Determine the [x, y] coordinate at the center of the cell enclosing the given text.  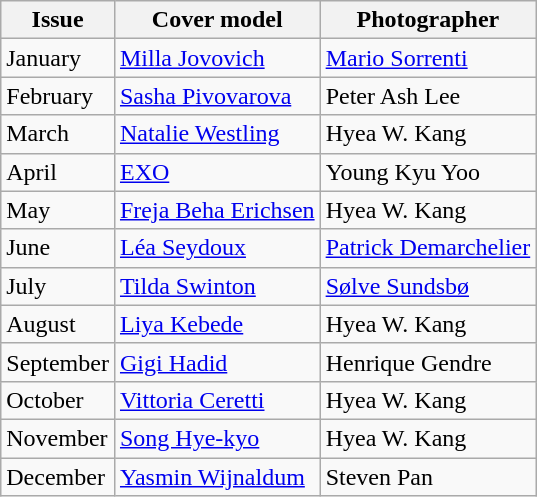
Liya Kebede [217, 324]
Léa Seydoux [217, 248]
Henrique Gendre [428, 362]
Sølve Sundsbø [428, 286]
February [58, 96]
Song Hye-kyo [217, 438]
Young Kyu Yoo [428, 172]
Cover model [217, 20]
October [58, 400]
January [58, 58]
April [58, 172]
September [58, 362]
June [58, 248]
May [58, 210]
Peter Ash Lee [428, 96]
Patrick Demarchelier [428, 248]
Sasha Pivovarova [217, 96]
Tilda Swinton [217, 286]
December [58, 477]
Yasmin Wijnaldum [217, 477]
July [58, 286]
Freja Beha Erichsen [217, 210]
Steven Pan [428, 477]
March [58, 134]
August [58, 324]
Vittoria Ceretti [217, 400]
Natalie Westling [217, 134]
EXO [217, 172]
Milla Jovovich [217, 58]
Mario Sorrenti [428, 58]
Gigi Hadid [217, 362]
November [58, 438]
Photographer [428, 20]
Issue [58, 20]
